Return [x, y] of the center of cell containing provided text 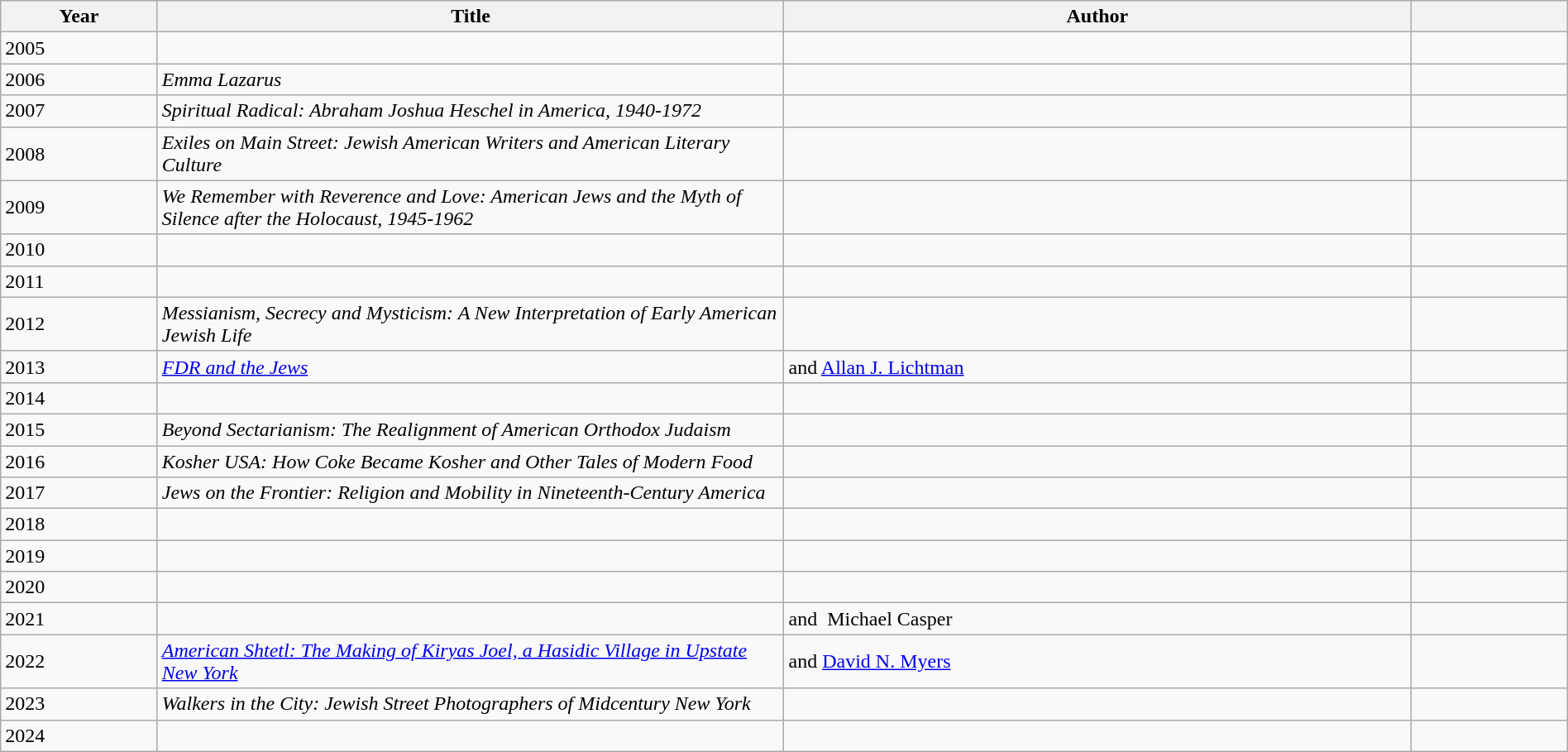
Jews on the Frontier: Religion and Mobility in Nineteenth-Century America [471, 493]
2006 [79, 79]
2013 [79, 366]
FDR and the Jews [471, 366]
2015 [79, 429]
Kosher USA: How Coke Became Kosher and Other Tales of Modern Food [471, 461]
2022 [79, 662]
Beyond Sectarianism: The Realignment of American Orthodox Judaism [471, 429]
2020 [79, 587]
2017 [79, 493]
2012 [79, 324]
2008 [79, 154]
Emma Lazarus [471, 79]
2024 [79, 735]
and Allan J. Lichtman [1097, 366]
Walkers in the City: Jewish Street Photographers of Midcentury New York [471, 704]
2007 [79, 111]
Author [1097, 17]
and David N. Myers [1097, 662]
2005 [79, 48]
Messianism, Secrecy and Mysticism: A New Interpretation of Early American Jewish Life [471, 324]
We Remember with Reverence and Love: American Jews and the Myth of Silence after the Holocaust, 1945-1962 [471, 207]
and Michael Casper [1097, 619]
Exiles on Main Street: Jewish American Writers and American Literary Culture [471, 154]
American Shtetl: The Making of Kiryas Joel, a Hasidic Village in Upstate New York [471, 662]
2014 [79, 398]
2019 [79, 556]
2023 [79, 704]
Title [471, 17]
2021 [79, 619]
2011 [79, 281]
Spiritual Radical: Abraham Joshua Heschel in America, 1940-1972 [471, 111]
2010 [79, 250]
2016 [79, 461]
2009 [79, 207]
Year [79, 17]
2018 [79, 524]
